Identify which cell holds the provided text, then report its [x, y] central coordinate. 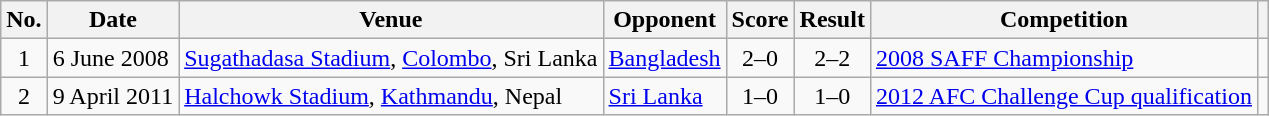
Opponent [664, 20]
Bangladesh [664, 58]
9 April 2011 [113, 96]
2008 SAFF Championship [1064, 58]
2 [24, 96]
Halchowk Stadium, Kathmandu, Nepal [391, 96]
2012 AFC Challenge Cup qualification [1064, 96]
Result [832, 20]
2–2 [832, 58]
No. [24, 20]
Score [760, 20]
Date [113, 20]
Competition [1064, 20]
2–0 [760, 58]
Sugathadasa Stadium, Colombo, Sri Lanka [391, 58]
Sri Lanka [664, 96]
Venue [391, 20]
6 June 2008 [113, 58]
1 [24, 58]
